Detect which cell encompasses the target text, then output its (x, y) center coordinate. 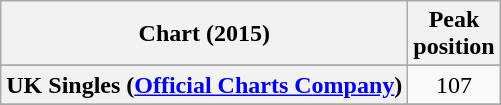
107 (454, 85)
Peakposition (454, 34)
Chart (2015) (204, 34)
UK Singles (Official Charts Company) (204, 85)
